Determine the (X, Y) coordinate at the center of the cell enclosing the given text.  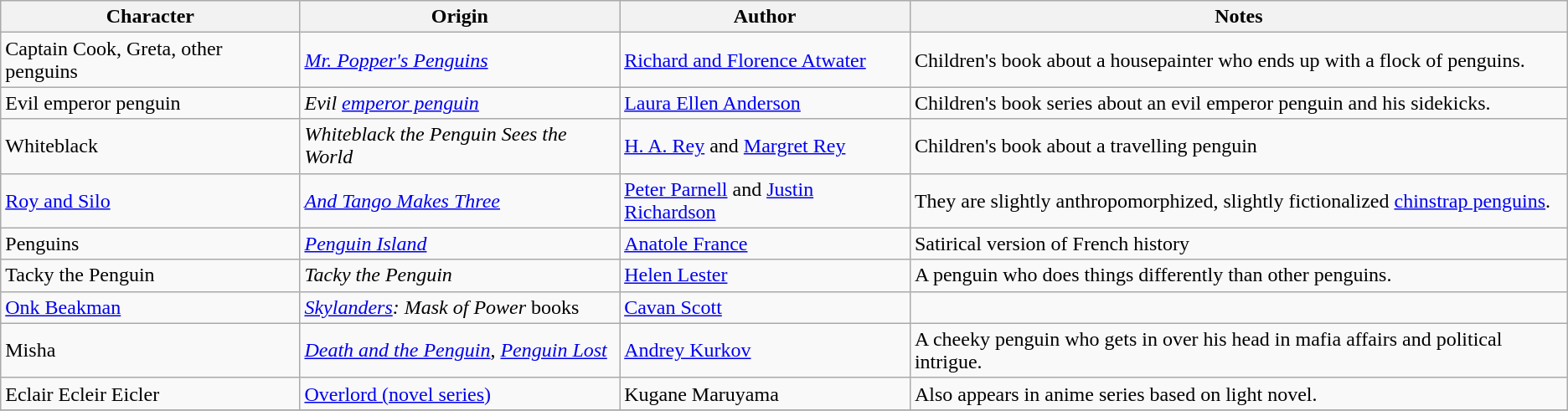
H. A. Rey and Margret Rey (766, 146)
And Tango Makes Three (460, 201)
Laura Ellen Anderson (766, 103)
Misha (151, 350)
Eclair Ecleir Eicler (151, 393)
Death and the Penguin, Penguin Lost (460, 350)
Whiteblack (151, 146)
Children's book about a travelling penguin (1238, 146)
Cavan Scott (766, 307)
Overlord (novel series) (460, 393)
Anatole France (766, 244)
Onk Beakman (151, 307)
Kugane Maruyama (766, 393)
Author (766, 17)
Children's book series about an evil emperor penguin and his sidekicks. (1238, 103)
They are slightly anthropomorphized, slightly fictionalized chinstrap penguins. (1238, 201)
Character (151, 17)
Skylanders: Mask of Power books (460, 307)
Andrey Kurkov (766, 350)
Whiteblack the Penguin Sees the World (460, 146)
Penguins (151, 244)
Children's book about a housepainter who ends up with a flock of penguins. (1238, 60)
Also appears in anime series based on light novel. (1238, 393)
Origin (460, 17)
Mr. Popper's Penguins (460, 60)
Richard and Florence Atwater (766, 60)
Helen Lester (766, 275)
A cheeky penguin who gets in over his head in mafia affairs and political intrigue. (1238, 350)
A penguin who does things differently than other penguins. (1238, 275)
Captain Cook, Greta, other penguins (151, 60)
Peter Parnell and Justin Richardson (766, 201)
Penguin Island (460, 244)
Notes (1238, 17)
Roy and Silo (151, 201)
Satirical version of French history (1238, 244)
